Scan for the cell matching the given text and deliver its (x, y) coordinate at center. 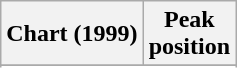
Peakposition (189, 34)
Chart (1999) (72, 34)
